Scan for the cell matching the given text and deliver its (X, Y) coordinate at center. 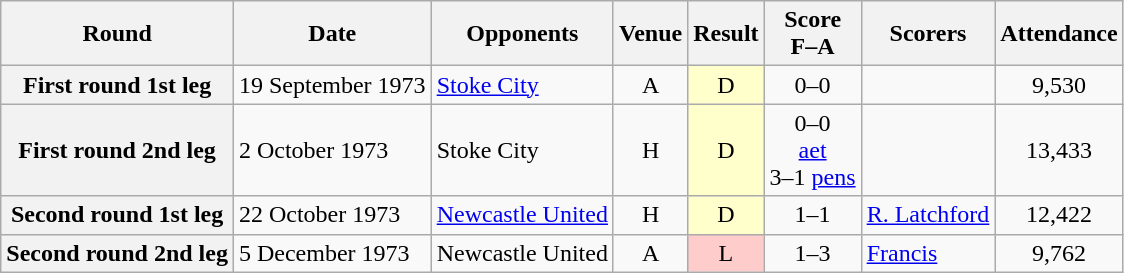
9,762 (1059, 253)
Francis (928, 253)
13,433 (1059, 150)
L (726, 253)
Attendance (1059, 34)
Opponents (522, 34)
Scorers (928, 34)
Venue (650, 34)
1–1 (812, 215)
Date (332, 34)
2 October 1973 (332, 150)
9,530 (1059, 85)
1–3 (812, 253)
5 December 1973 (332, 253)
Round (118, 34)
12,422 (1059, 215)
First round 2nd leg (118, 150)
Second round 2nd leg (118, 253)
Result (726, 34)
0–0 (812, 85)
R. Latchford (928, 215)
22 October 1973 (332, 215)
Second round 1st leg (118, 215)
19 September 1973 (332, 85)
First round 1st leg (118, 85)
ScoreF–A (812, 34)
0–0aet3–1 pens (812, 150)
